From the cell containing the given text, extract its center point as [x, y] coordinate. 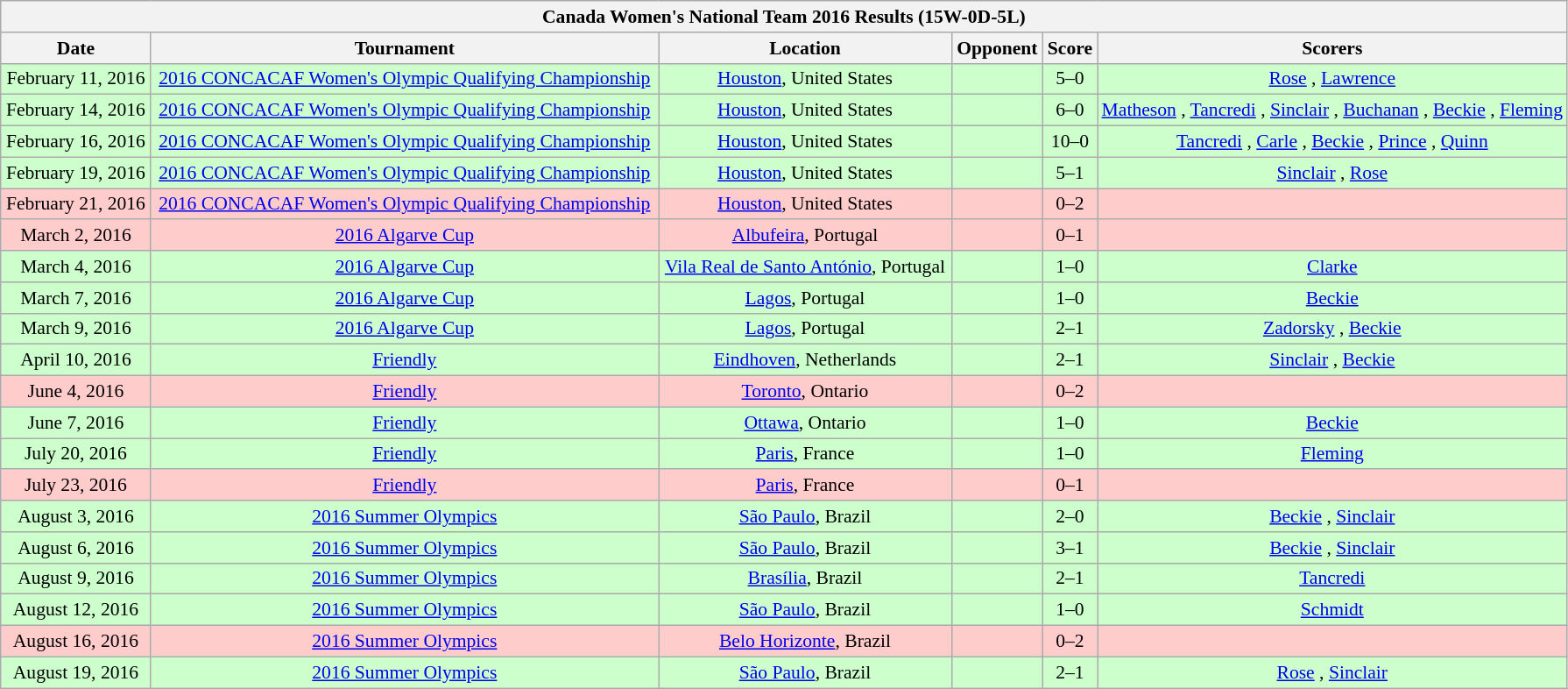
Location [806, 48]
April 10, 2016 [75, 360]
February 19, 2016 [75, 173]
Brasília, Brazil [806, 579]
June 4, 2016 [75, 392]
Date [75, 48]
Ottawa, Ontario [806, 423]
August 12, 2016 [75, 610]
February 11, 2016 [75, 79]
August 6, 2016 [75, 548]
10–0 [1070, 142]
Schmidt [1332, 610]
June 7, 2016 [75, 423]
Score [1070, 48]
Rose , Sinclair [1332, 672]
2–0 [1070, 516]
August 16, 2016 [75, 642]
Sinclair , Rose [1332, 173]
Matheson , Tancredi , Sinclair , Buchanan , Beckie , Fleming [1332, 110]
5–0 [1070, 79]
Vila Real de Santo António, Portugal [806, 266]
Scorers [1332, 48]
Zadorsky , Beckie [1332, 329]
Canada Women's National Team 2016 Results (15W-0D-5L) [784, 17]
February 21, 2016 [75, 204]
Tancredi , Carle , Beckie , Prince , Quinn [1332, 142]
Opponent [997, 48]
3–1 [1070, 548]
Tancredi [1332, 579]
August 3, 2016 [75, 516]
July 23, 2016 [75, 486]
Tournament [405, 48]
February 14, 2016 [75, 110]
Sinclair , Beckie [1332, 360]
March 4, 2016 [75, 266]
Rose , Lawrence [1332, 79]
Belo Horizonte, Brazil [806, 642]
5–1 [1070, 173]
July 20, 2016 [75, 454]
Clarke [1332, 266]
March 2, 2016 [75, 236]
March 9, 2016 [75, 329]
Toronto, Ontario [806, 392]
6–0 [1070, 110]
Eindhoven, Netherlands [806, 360]
Albufeira, Portugal [806, 236]
Fleming [1332, 454]
August 9, 2016 [75, 579]
August 19, 2016 [75, 672]
February 16, 2016 [75, 142]
March 7, 2016 [75, 298]
